Find where the given text appears and provide that cell's center as (x, y) coordinate. 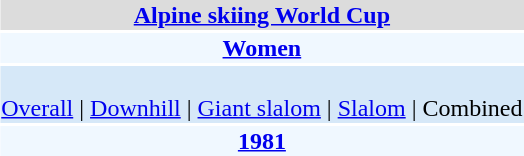
Overall | Downhill | Giant slalom | Slalom | Combined (262, 94)
Alpine skiing World Cup (262, 15)
1981 (262, 141)
Women (262, 48)
